Output the [X, Y] coordinate of the center of the cell containing the given text.  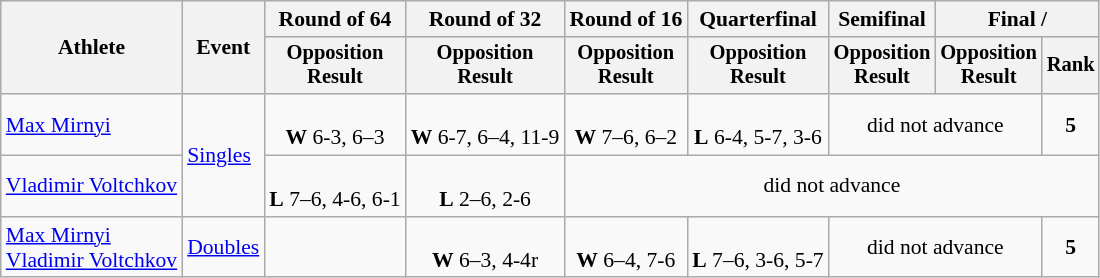
L 7–6, 3-6, 5-7 [758, 248]
Max Mirnyi [92, 124]
Rank [1071, 66]
Round of 64 [334, 19]
Vladimir Voltchkov [92, 186]
Event [223, 48]
Quarterfinal [758, 19]
W 6-3, 6–3 [334, 124]
Doubles [223, 248]
Final / [1017, 19]
Max MirnyiVladimir Voltchkov [92, 248]
L 2–6, 2-6 [486, 186]
W 6–4, 7-6 [626, 248]
Athlete [92, 48]
L 7–6, 4-6, 6-1 [334, 186]
W 6-7, 6–4, 11-9 [486, 124]
Round of 32 [486, 19]
Singles [223, 155]
W 7–6, 6–2 [626, 124]
Semifinal [882, 19]
Round of 16 [626, 19]
L 6-4, 5-7, 3-6 [758, 124]
W 6–3, 4-4r [486, 248]
